For the text-containing cell, return its midpoint in [X, Y] coordinate format. 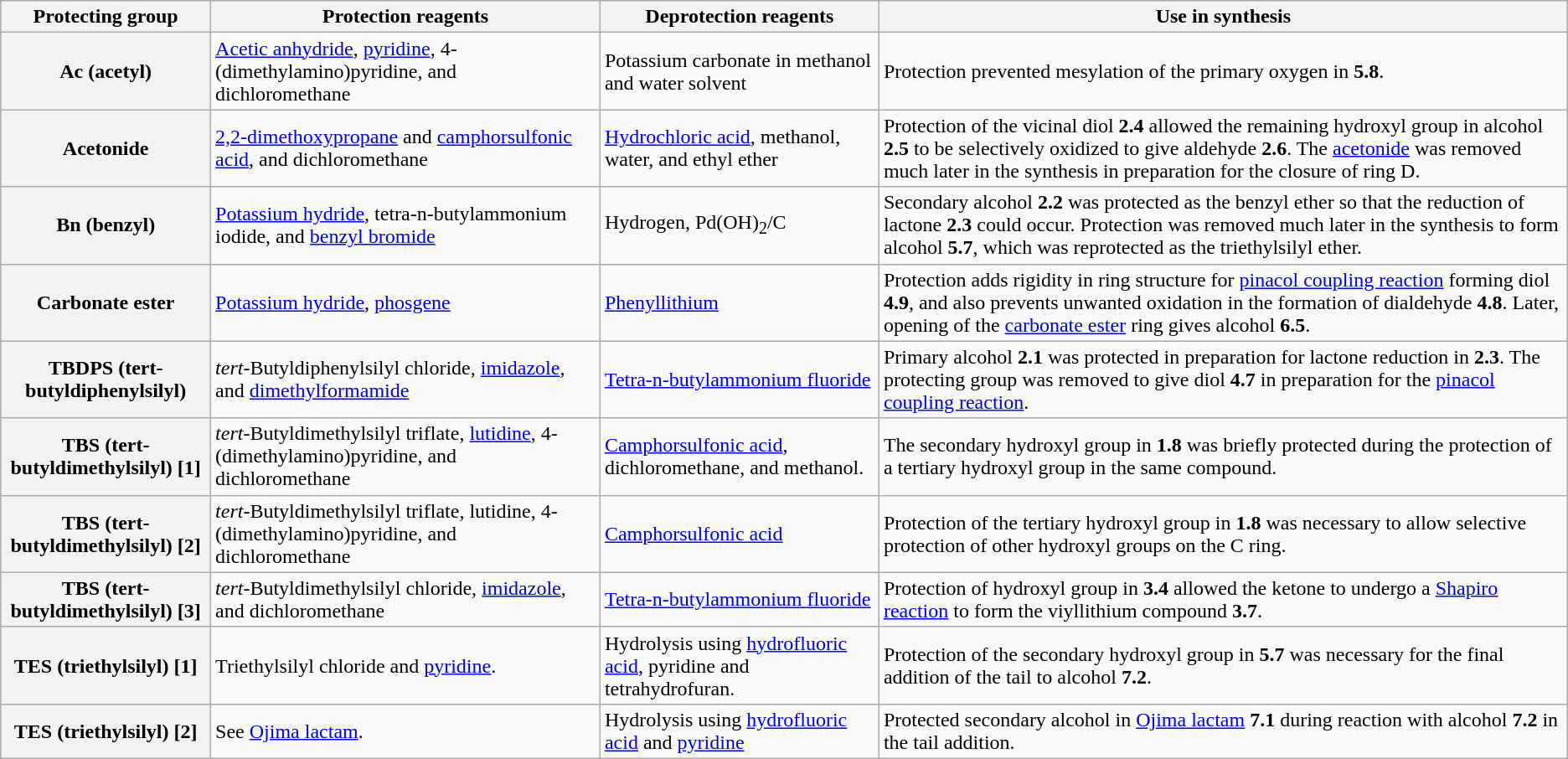
TBS (tert-butyldimethylsilyl) [3] [106, 600]
Potassium hydride, tetra-n-butylammonium iodide, and benzyl bromide [405, 225]
tert-Butyldiphenylsilyl chloride, imidazole, and dimethylformamide [405, 379]
Acetic anhydride, pyridine, 4-(dimethylamino)pyridine, and dichloromethane [405, 71]
Bn (benzyl) [106, 225]
The secondary hydroxyl group in 1.8 was briefly protected during the protection of a tertiary hydroxyl group in the same compound. [1223, 457]
Ac (acetyl) [106, 71]
Hydrochloric acid, methanol, water, and ethyl ether [739, 148]
Potassium hydride, phosgene [405, 302]
Phenyllithium [739, 302]
Deprotection reagents [739, 17]
Hydrogen, Pd(OH)2/C [739, 225]
Acetonide [106, 148]
TBS (tert-butyldimethylsilyl) [1] [106, 457]
Hydrolysis using hydrofluoric acid, pyridine and tetrahydrofuran. [739, 665]
Camphorsulfonic acid [739, 534]
2,2-dimethoxypropane and camphorsulfonic acid, and dichloromethane [405, 148]
Potassium carbonate in methanol and water solvent [739, 71]
Protection reagents [405, 17]
tert-Butyldimethylsilyl chloride, imidazole, and dichloromethane [405, 600]
See Ojima lactam. [405, 731]
Protection prevented mesylation of the primary oxygen in 5.8. [1223, 71]
TBS (tert-butyldimethylsilyl) [2] [106, 534]
Use in synthesis [1223, 17]
TBDPS (tert-butyldiphenylsilyl) [106, 379]
Protection of hydroxyl group in 3.4 allowed the ketone to undergo a Shapiro reaction to form the viyllithium compound 3.7. [1223, 600]
Hydrolysis using hydrofluoric acid and pyridine [739, 731]
Carbonate ester [106, 302]
TES (triethylsilyl) [1] [106, 665]
TES (triethylsilyl) [2] [106, 731]
Protecting group [106, 17]
Camphorsulfonic acid, dichloromethane, and methanol. [739, 457]
Protection of the secondary hydroxyl group in 5.7 was necessary for the final addition of the tail to alcohol 7.2. [1223, 665]
Triethylsilyl chloride and pyridine. [405, 665]
Protection of the tertiary hydroxyl group in 1.8 was necessary to allow selective protection of other hydroxyl groups on the C ring. [1223, 534]
Protected secondary alcohol in Ojima lactam 7.1 during reaction with alcohol 7.2 in the tail addition. [1223, 731]
